From the cell containing the given text, extract its center point as (X, Y) coordinate. 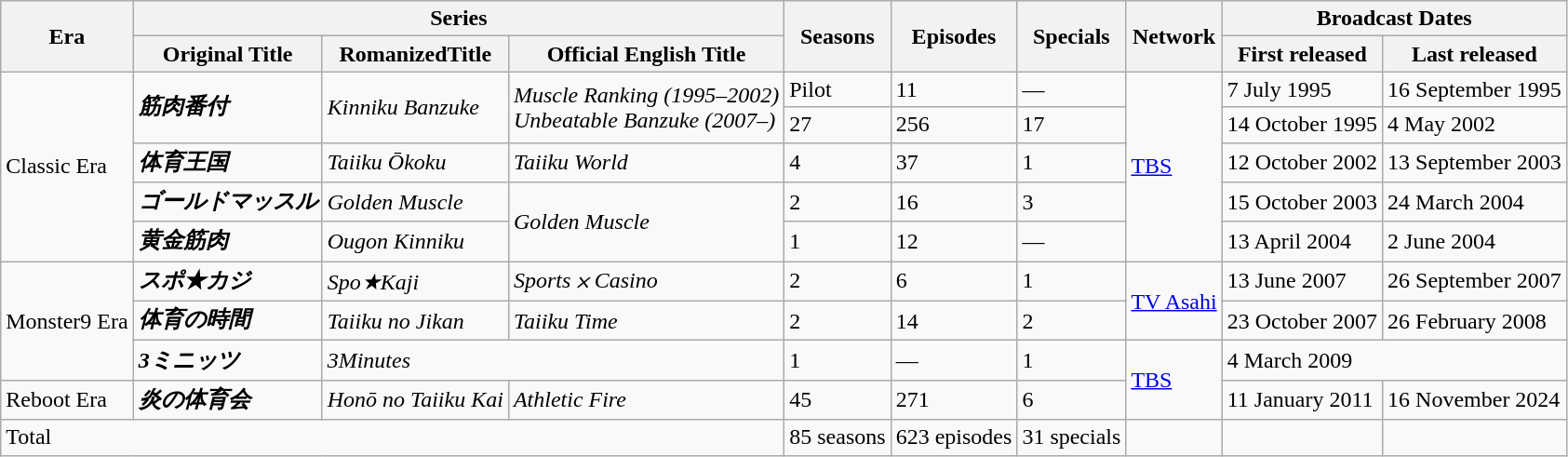
14 October 1995 (1302, 125)
RomanizedTitle (415, 54)
体育の時間 (227, 320)
26 September 2007 (1475, 281)
623 episodes (954, 437)
体育王国 (227, 162)
Original Title (227, 54)
Athletic Fire (646, 400)
14 (954, 320)
Episodes (954, 36)
Taiiku Time (646, 320)
Classic Era (67, 167)
13 September 2003 (1475, 162)
Seasons (838, 36)
26 February 2008 (1475, 320)
13 April 2004 (1302, 242)
Network (1174, 36)
First released (1302, 54)
Series (459, 19)
16 November 2024 (1475, 400)
7 July 1995 (1302, 89)
13 June 2007 (1302, 281)
3ミニッツ (227, 361)
24 March 2004 (1475, 203)
炎の体育会 (227, 400)
Muscle Ranking (1995–2002)Unbeatable Banzuke (2007–) (646, 107)
Official English Title (646, 54)
85 seasons (838, 437)
Pilot (838, 89)
Taiiku no Jikan (415, 320)
37 (954, 162)
Sports ⨉ Casino (646, 281)
TV Asahi (1174, 302)
11 (954, 89)
Kinniku Banzuke (415, 107)
15 October 2003 (1302, 203)
Monster9 Era (67, 321)
スポ★カジ (227, 281)
Taiiku Ōkoku (415, 162)
45 (838, 400)
3 (1072, 203)
31 specials (1072, 437)
筋肉番付 (227, 107)
12 October 2002 (1302, 162)
4 March 2009 (1394, 361)
16 September 1995 (1475, 89)
17 (1072, 125)
2 June 2004 (1475, 242)
4 (838, 162)
Reboot Era (67, 400)
16 (954, 203)
Taiiku World (646, 162)
Total (393, 437)
4 May 2002 (1475, 125)
11 January 2011 (1302, 400)
12 (954, 242)
271 (954, 400)
Ougon Kinniku (415, 242)
Spo★Kaji (415, 281)
Era (67, 36)
23 October 2007 (1302, 320)
Broadcast Dates (1394, 19)
Last released (1475, 54)
3Minutes (553, 361)
27 (838, 125)
Honō no Taiiku Kai (415, 400)
256 (954, 125)
ゴールドマッスル (227, 203)
Specials (1072, 36)
黄金筋肉 (227, 242)
